Pinpoint the cell where the given text exists, returning its (X, Y) midpoint coordinate. 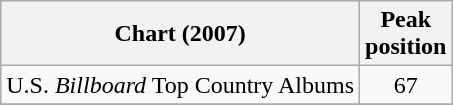
Chart (2007) (180, 34)
U.S. Billboard Top Country Albums (180, 85)
Peakposition (406, 34)
67 (406, 85)
